Find where the given text appears and provide that cell's center as [X, Y] coordinate. 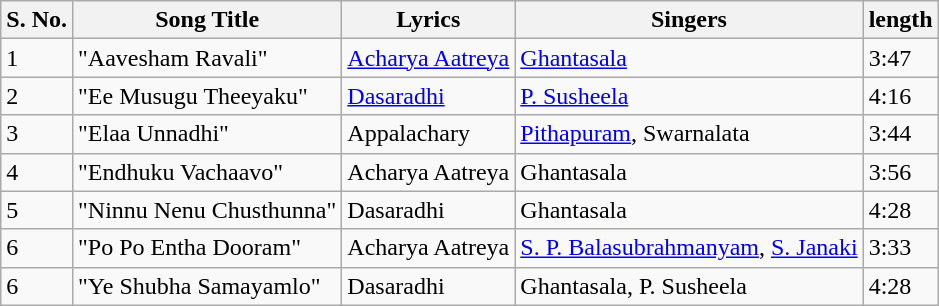
Lyrics [428, 20]
Ghantasala, P. Susheela [689, 286]
5 [37, 210]
3:56 [900, 172]
S. P. Balasubrahmanyam, S. Janaki [689, 248]
3:47 [900, 58]
"Ee Musugu Theeyaku" [206, 96]
"Po Po Entha Dooram" [206, 248]
"Elaa Unnadhi" [206, 134]
P. Susheela [689, 96]
Appalachary [428, 134]
"Ninnu Nenu Chusthunna" [206, 210]
4:16 [900, 96]
1 [37, 58]
Song Title [206, 20]
4 [37, 172]
"Ye Shubha Samayamlo" [206, 286]
"Aavesham Ravali" [206, 58]
Pithapuram, Swarnalata [689, 134]
"Endhuku Vachaavo" [206, 172]
Singers [689, 20]
S. No. [37, 20]
length [900, 20]
3:44 [900, 134]
3 [37, 134]
2 [37, 96]
3:33 [900, 248]
